For the text-containing cell, return its midpoint in [x, y] coordinate format. 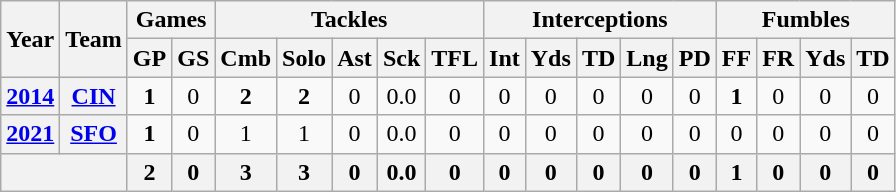
Tackles [350, 20]
2014 [30, 96]
GP [149, 58]
Fumbles [806, 20]
GS [194, 58]
TFL [455, 58]
FR [778, 58]
PD [694, 58]
Solo [304, 58]
CIN [94, 96]
Games [170, 20]
Team [94, 39]
Cmb [246, 58]
Int [505, 58]
Sck [401, 58]
Lng [647, 58]
Ast [355, 58]
Interceptions [600, 20]
2021 [30, 134]
Year [30, 39]
FF [736, 58]
SFO [94, 134]
